Identify which cell holds the provided text, then report its [X, Y] central coordinate. 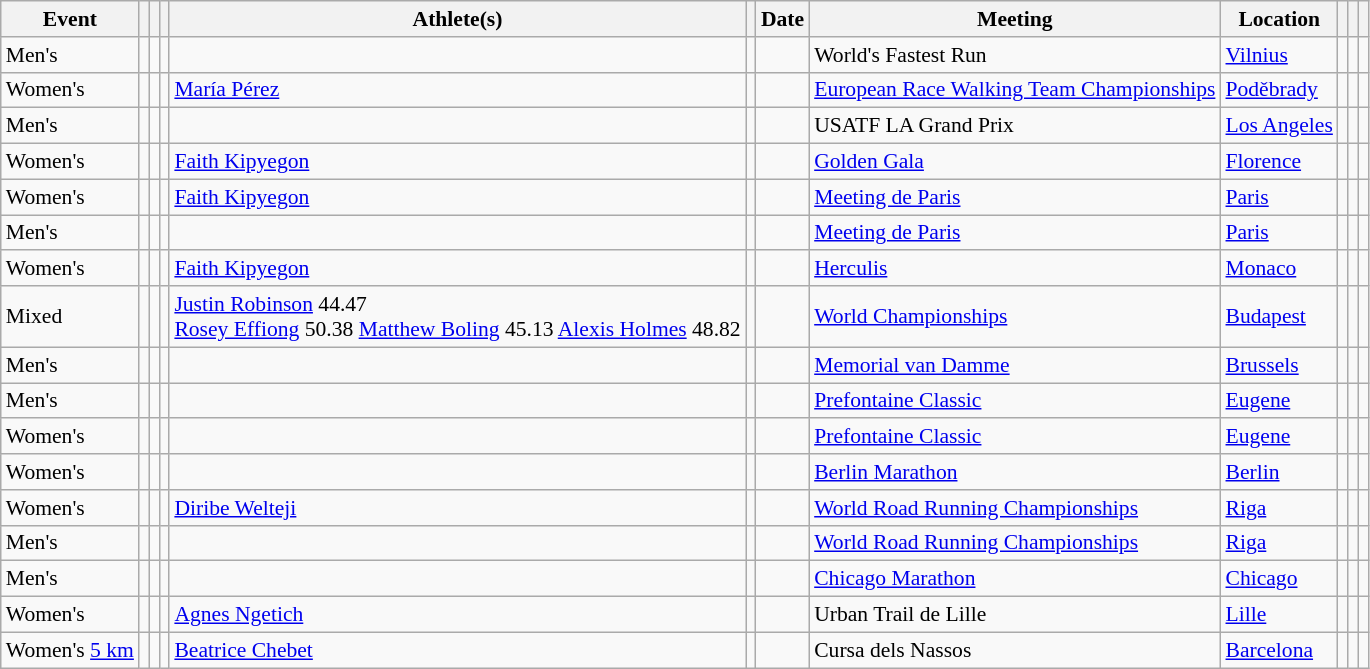
Monaco [1278, 269]
Budapest [1278, 316]
Agnes Ngetich [457, 615]
Berlin [1278, 472]
Date [782, 19]
Meeting [1014, 19]
Los Angeles [1278, 126]
Vilnius [1278, 55]
Berlin Marathon [1014, 472]
Athlete(s) [457, 19]
Chicago Marathon [1014, 579]
Justin Robinson 44.47Rosey Effiong 50.38 Matthew Boling 45.13 Alexis Holmes 48.82 [457, 316]
Lille [1278, 615]
Women's 5 km [70, 650]
Herculis [1014, 269]
Urban Trail de Lille [1014, 615]
Event [70, 19]
World's Fastest Run [1014, 55]
María Pérez [457, 90]
USATF LA Grand Prix [1014, 126]
Memorial van Damme [1014, 365]
Golden Gala [1014, 162]
Poděbrady [1278, 90]
Cursa dels Nassos [1014, 650]
Barcelona [1278, 650]
Brussels [1278, 365]
Beatrice Chebet [457, 650]
Diribe Welteji [457, 508]
Chicago [1278, 579]
World Championships [1014, 316]
Florence [1278, 162]
Mixed [70, 316]
Location [1278, 19]
European Race Walking Team Championships [1014, 90]
